For the text-containing cell, return its midpoint in (x, y) coordinate format. 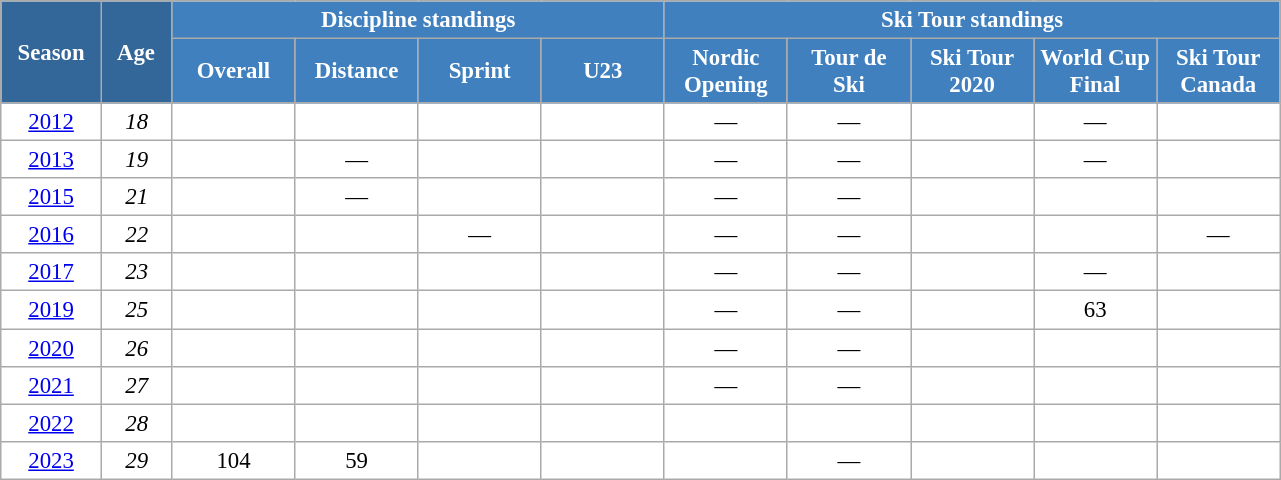
Age (136, 52)
Distance (356, 72)
29 (136, 460)
Overall (234, 72)
26 (136, 348)
Tour deSki (848, 72)
104 (234, 460)
Season (52, 52)
NordicOpening (726, 72)
Ski Tour2020 (972, 72)
28 (136, 423)
Sprint (480, 72)
23 (136, 273)
21 (136, 197)
22 (136, 235)
25 (136, 310)
2015 (52, 197)
2017 (52, 273)
2021 (52, 385)
2023 (52, 460)
63 (1096, 310)
19 (136, 160)
2020 (52, 348)
2022 (52, 423)
U23 (602, 72)
59 (356, 460)
2013 (52, 160)
27 (136, 385)
2016 (52, 235)
2019 (52, 310)
18 (136, 122)
Ski Tour standings (972, 20)
Ski TourCanada (1218, 72)
Discipline standings (418, 20)
World CupFinal (1096, 72)
2012 (52, 122)
